Detect which cell encompasses the target text, then output its [x, y] center coordinate. 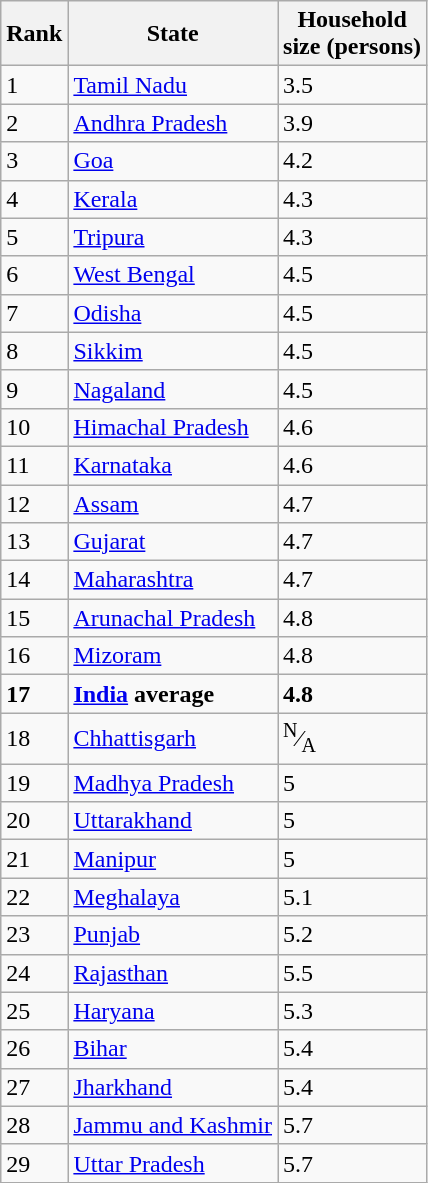
Mizoram [173, 656]
Goa [173, 161]
5.5 [352, 973]
Meghalaya [173, 897]
Jharkhand [173, 1087]
16 [34, 656]
28 [34, 1125]
9 [34, 389]
India average [173, 694]
Maharashtra [173, 580]
Himachal Pradesh [173, 427]
3.5 [352, 85]
21 [34, 859]
18 [34, 738]
Sikkim [173, 351]
29 [34, 1163]
Tamil Nadu [173, 85]
8 [34, 351]
Arunachal Pradesh [173, 618]
10 [34, 427]
23 [34, 935]
15 [34, 618]
Punjab [173, 935]
Householdsize (persons) [352, 34]
5.3 [352, 1011]
N⁄A [352, 738]
West Bengal [173, 275]
13 [34, 542]
Uttar Pradesh [173, 1163]
2 [34, 123]
27 [34, 1087]
State [173, 34]
Gujarat [173, 542]
Tripura [173, 237]
26 [34, 1049]
6 [34, 275]
5.1 [352, 897]
3.9 [352, 123]
Manipur [173, 859]
Haryana [173, 1011]
5.2 [352, 935]
11 [34, 465]
25 [34, 1011]
1 [34, 85]
4 [34, 199]
24 [34, 973]
7 [34, 313]
Nagaland [173, 389]
Chhattisgarh [173, 738]
3 [34, 161]
Bihar [173, 1049]
Kerala [173, 199]
4.2 [352, 161]
20 [34, 821]
17 [34, 694]
Uttarakhand [173, 821]
Rank [34, 34]
Karnataka [173, 465]
Odisha [173, 313]
Andhra Pradesh [173, 123]
Madhya Pradesh [173, 783]
Rajasthan [173, 973]
19 [34, 783]
12 [34, 503]
22 [34, 897]
14 [34, 580]
Jammu and Kashmir [173, 1125]
Assam [173, 503]
